Identify which cell holds the provided text, then report its (x, y) central coordinate. 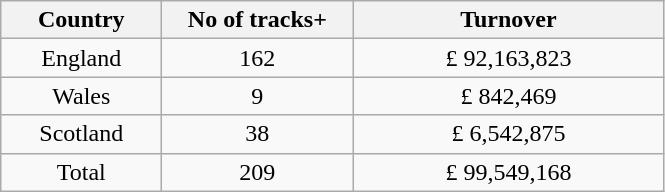
£ 842,469 (508, 96)
Wales (82, 96)
£ 92,163,823 (508, 58)
£ 6,542,875 (508, 134)
Scotland (82, 134)
£ 99,549,168 (508, 172)
Country (82, 20)
162 (258, 58)
Turnover (508, 20)
England (82, 58)
38 (258, 134)
9 (258, 96)
No of tracks+ (258, 20)
209 (258, 172)
Total (82, 172)
